Return the (X, Y) coordinate for the center point of the cell that contains the specified text.  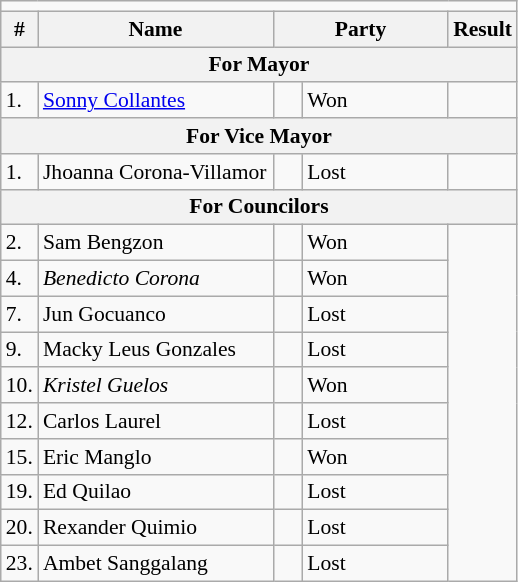
19. (20, 492)
Ed Quilao (156, 492)
15. (20, 457)
Jhoanna Corona-Villamor (156, 172)
Party (360, 29)
For Mayor (259, 65)
Carlos Laurel (156, 421)
12. (20, 421)
Benedicto Corona (156, 279)
Rexander Quimio (156, 528)
2. (20, 243)
20. (20, 528)
Sonny Collantes (156, 101)
Result (482, 29)
Name (156, 29)
Jun Gocuanco (156, 314)
23. (20, 564)
Eric Manglo (156, 457)
# (20, 29)
9. (20, 350)
Macky Leus Gonzales (156, 350)
For Vice Mayor (259, 136)
7. (20, 314)
Ambet Sanggalang (156, 564)
4. (20, 279)
For Councilors (259, 207)
Kristel Guelos (156, 386)
10. (20, 386)
Sam Bengzon (156, 243)
